Determine the [X, Y] coordinate at the center of the cell enclosing the given text.  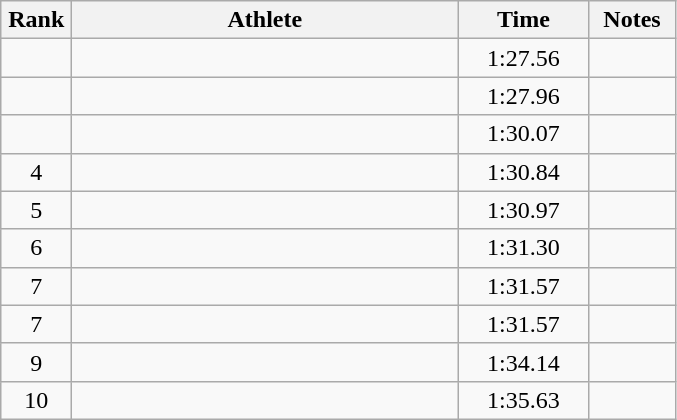
1:30.84 [524, 172]
10 [36, 400]
9 [36, 362]
6 [36, 248]
1:35.63 [524, 400]
Athlete [265, 20]
Time [524, 20]
1:31.30 [524, 248]
1:27.96 [524, 96]
Rank [36, 20]
5 [36, 210]
1:30.97 [524, 210]
Notes [632, 20]
1:27.56 [524, 58]
1:34.14 [524, 362]
1:30.07 [524, 134]
4 [36, 172]
